From the cell containing the given text, extract its center point as [X, Y] coordinate. 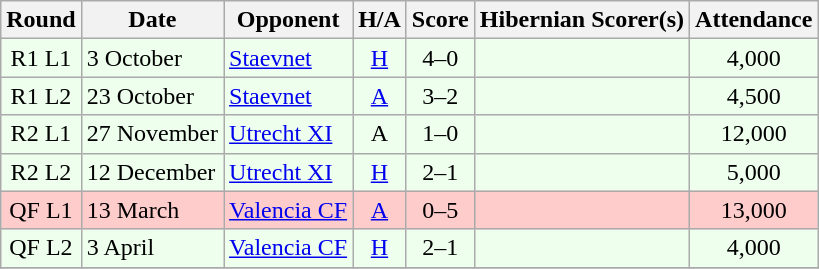
QF L1 [41, 210]
H/A [380, 20]
13,000 [754, 210]
27 November [152, 134]
R2 L1 [41, 134]
4,500 [754, 96]
R1 L1 [41, 58]
Attendance [754, 20]
R2 L2 [41, 172]
23 October [152, 96]
3–2 [440, 96]
QF L2 [41, 248]
Score [440, 20]
5,000 [754, 172]
12,000 [754, 134]
R1 L2 [41, 96]
Date [152, 20]
Hibernian Scorer(s) [582, 20]
12 December [152, 172]
0–5 [440, 210]
13 March [152, 210]
Round [41, 20]
3 October [152, 58]
Opponent [288, 20]
4–0 [440, 58]
1–0 [440, 134]
3 April [152, 248]
